Extract the [x, y] coordinate from the center of the cell holding the provided text.  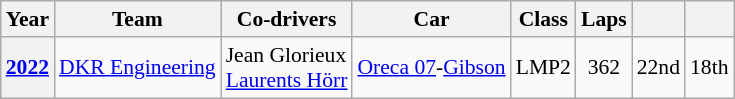
Year [28, 19]
Co-drivers [287, 19]
DKR Engineering [138, 68]
Car [431, 19]
362 [604, 68]
2022 [28, 68]
22nd [658, 68]
LMP2 [544, 68]
Jean Glorieux Laurents Hörr [287, 68]
Oreca 07-Gibson [431, 68]
Laps [604, 19]
Class [544, 19]
18th [710, 68]
Team [138, 19]
